Locate the cell with the specified text and output its (x, y) center coordinate. 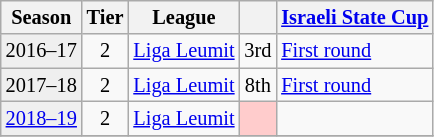
Season (42, 17)
3rd (258, 51)
Israeli State Cup (354, 17)
8th (258, 85)
Tier (106, 17)
2016–17 (42, 51)
League (184, 17)
2018–19 (42, 118)
2017–18 (42, 85)
